Provide the (x, y) coordinate of the cell's center where the given text is located.  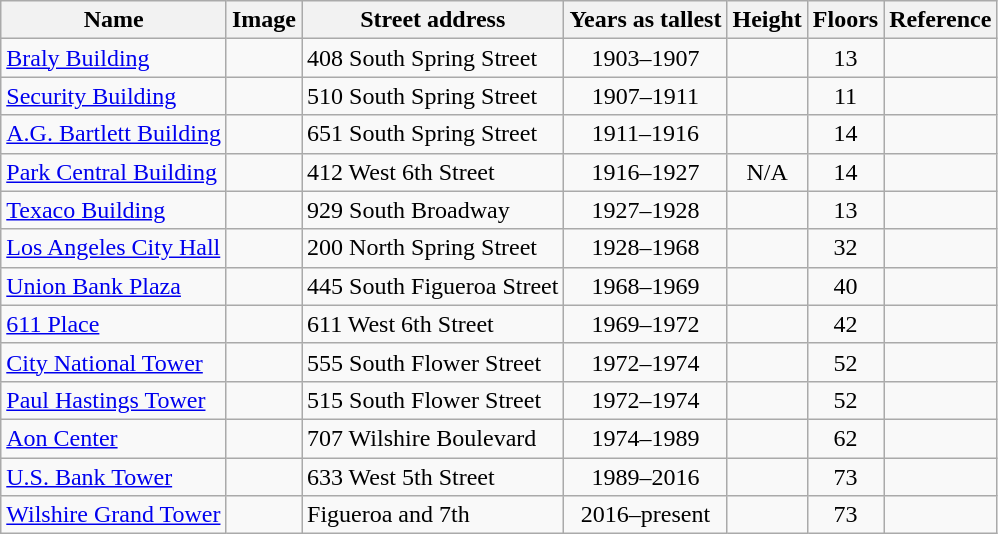
1911–1916 (646, 134)
1974–1989 (646, 438)
U.S. Bank Tower (114, 477)
1927–1928 (646, 210)
611 Place (114, 324)
11 (845, 96)
42 (845, 324)
1989–2016 (646, 477)
1968–1969 (646, 286)
Security Building (114, 96)
A.G. Bartlett Building (114, 134)
1928–1968 (646, 248)
Braly Building (114, 58)
Height (767, 20)
555 South Flower Street (433, 362)
Aon Center (114, 438)
510 South Spring Street (433, 96)
1916–1927 (646, 172)
City National Tower (114, 362)
Image (264, 20)
62 (845, 438)
Name (114, 20)
412 West 6th Street (433, 172)
32 (845, 248)
Reference (940, 20)
929 South Broadway (433, 210)
1969–1972 (646, 324)
Los Angeles City Hall (114, 248)
Street address (433, 20)
40 (845, 286)
707 Wilshire Boulevard (433, 438)
1903–1907 (646, 58)
Paul Hastings Tower (114, 400)
1907–1911 (646, 96)
200 North Spring Street (433, 248)
Figueroa and 7th (433, 515)
Years as tallest (646, 20)
408 South Spring Street (433, 58)
Union Bank Plaza (114, 286)
Floors (845, 20)
633 West 5th Street (433, 477)
515 South Flower Street (433, 400)
2016–present (646, 515)
Park Central Building (114, 172)
651 South Spring Street (433, 134)
611 West 6th Street (433, 324)
N/A (767, 172)
445 South Figueroa Street (433, 286)
Wilshire Grand Tower (114, 515)
Texaco Building (114, 210)
